Provide the [x, y] coordinate of the cell's center where the given text is located.  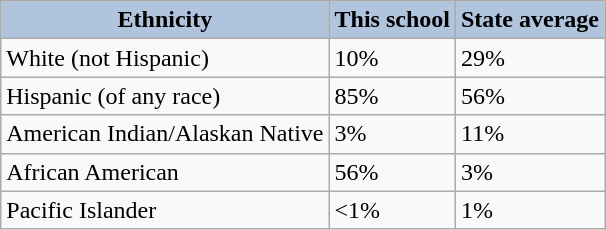
Ethnicity [165, 20]
State average [530, 20]
This school [392, 20]
Pacific Islander [165, 210]
African American [165, 172]
1% [530, 210]
11% [530, 134]
Hispanic (of any race) [165, 96]
29% [530, 58]
American Indian/Alaskan Native [165, 134]
85% [392, 96]
White (not Hispanic) [165, 58]
<1% [392, 210]
10% [392, 58]
